Capture the cell that displays the provided text and extract its (X, Y) central coordinate. 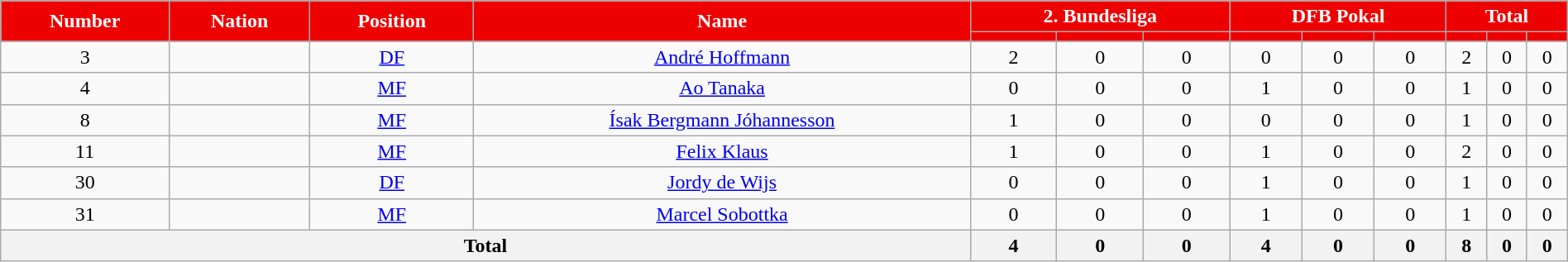
3 (85, 57)
30 (85, 183)
Name (722, 21)
2. Bundesliga (1100, 17)
Ísak Bergmann Jóhannesson (722, 120)
Nation (240, 21)
Marcel Sobottka (722, 214)
Felix Klaus (722, 151)
Jordy de Wijs (722, 183)
31 (85, 214)
11 (85, 151)
André Hoffmann (722, 57)
DFB Pokal (1338, 17)
Ao Tanaka (722, 88)
Position (392, 21)
Number (85, 21)
